Scan for the cell matching the given text and deliver its (x, y) coordinate at center. 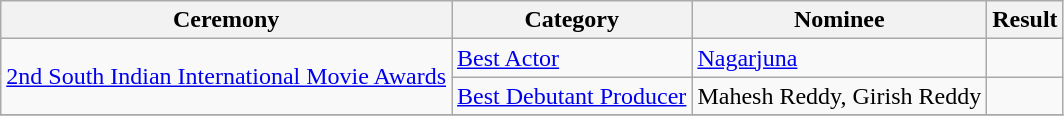
Best Debutant Producer (572, 96)
Ceremony (226, 20)
Nagarjuna (840, 58)
Nominee (840, 20)
Category (572, 20)
Best Actor (572, 58)
Mahesh Reddy, Girish Reddy (840, 96)
2nd South Indian International Movie Awards (226, 77)
Result (1025, 20)
